Scan for the cell matching the given text and deliver its [X, Y] coordinate at center. 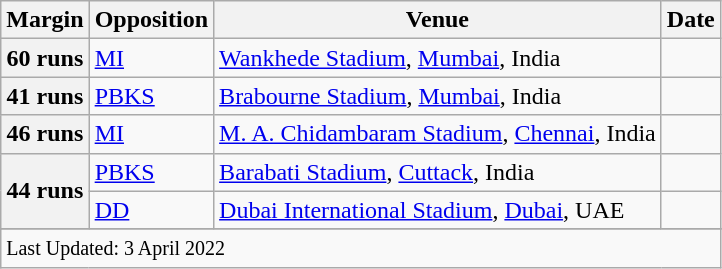
Last Updated: 3 April 2022 [361, 248]
60 runs [45, 58]
Opposition [151, 20]
Barabati Stadium, Cuttack, India [438, 172]
Brabourne Stadium, Mumbai, India [438, 96]
Date [690, 20]
44 runs [45, 191]
Wankhede Stadium, Mumbai, India [438, 58]
DD [151, 210]
41 runs [45, 96]
Venue [438, 20]
Dubai International Stadium, Dubai, UAE [438, 210]
M. A. Chidambaram Stadium, Chennai, India [438, 134]
46 runs [45, 134]
Margin [45, 20]
